Return the [X, Y] coordinate for the center point of the cell that contains the specified text.  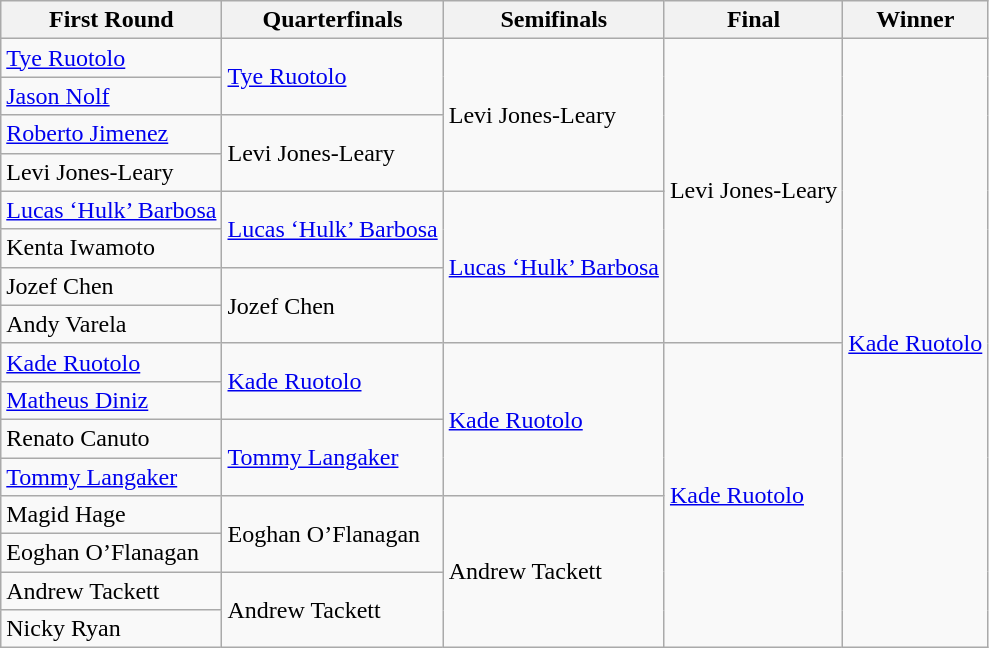
Winner [916, 20]
Andy Varela [112, 324]
Matheus Diniz [112, 400]
Quarterfinals [332, 20]
Final [753, 20]
Semifinals [554, 20]
Magid Hage [112, 515]
Jason Nolf [112, 96]
First Round [112, 20]
Roberto Jimenez [112, 134]
Renato Canuto [112, 438]
Nicky Ryan [112, 629]
Kenta Iwamoto [112, 248]
